Return the [X, Y] coordinate for the center point of the cell that contains the specified text.  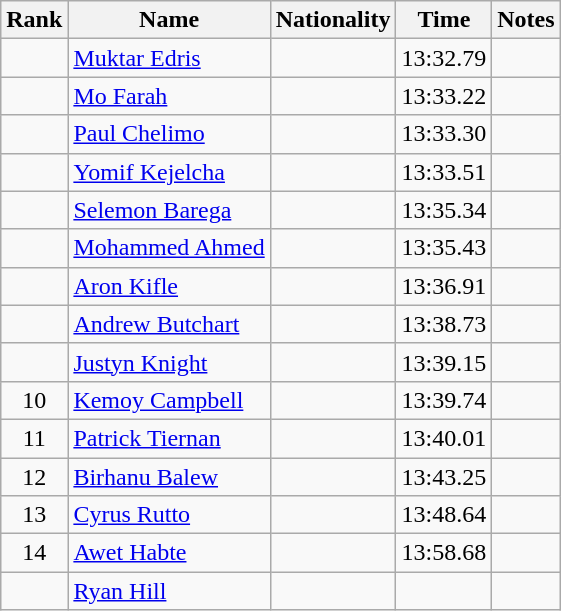
Mo Farah [169, 96]
Justyn Knight [169, 362]
13:58.68 [444, 553]
13:39.15 [444, 362]
10 [34, 400]
Birhanu Balew [169, 477]
Muktar Edris [169, 58]
Notes [526, 20]
Nationality [333, 20]
Cyrus Rutto [169, 515]
14 [34, 553]
Selemon Barega [169, 210]
Name [169, 20]
13:33.51 [444, 172]
Time [444, 20]
Patrick Tiernan [169, 438]
13:48.64 [444, 515]
12 [34, 477]
13:33.30 [444, 134]
13:33.22 [444, 96]
13:32.79 [444, 58]
Yomif Kejelcha [169, 172]
Ryan Hill [169, 591]
Awet Habte [169, 553]
13:40.01 [444, 438]
Rank [34, 20]
13:38.73 [444, 324]
11 [34, 438]
13:36.91 [444, 286]
Mohammed Ahmed [169, 248]
Andrew Butchart [169, 324]
Aron Kifle [169, 286]
13 [34, 515]
13:43.25 [444, 477]
13:39.74 [444, 400]
13:35.34 [444, 210]
Paul Chelimo [169, 134]
13:35.43 [444, 248]
Kemoy Campbell [169, 400]
